Pinpoint the cell where the given text exists, returning its [X, Y] midpoint coordinate. 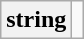
string [36, 20]
